Output the (X, Y) coordinate of the center of the cell containing the given text.  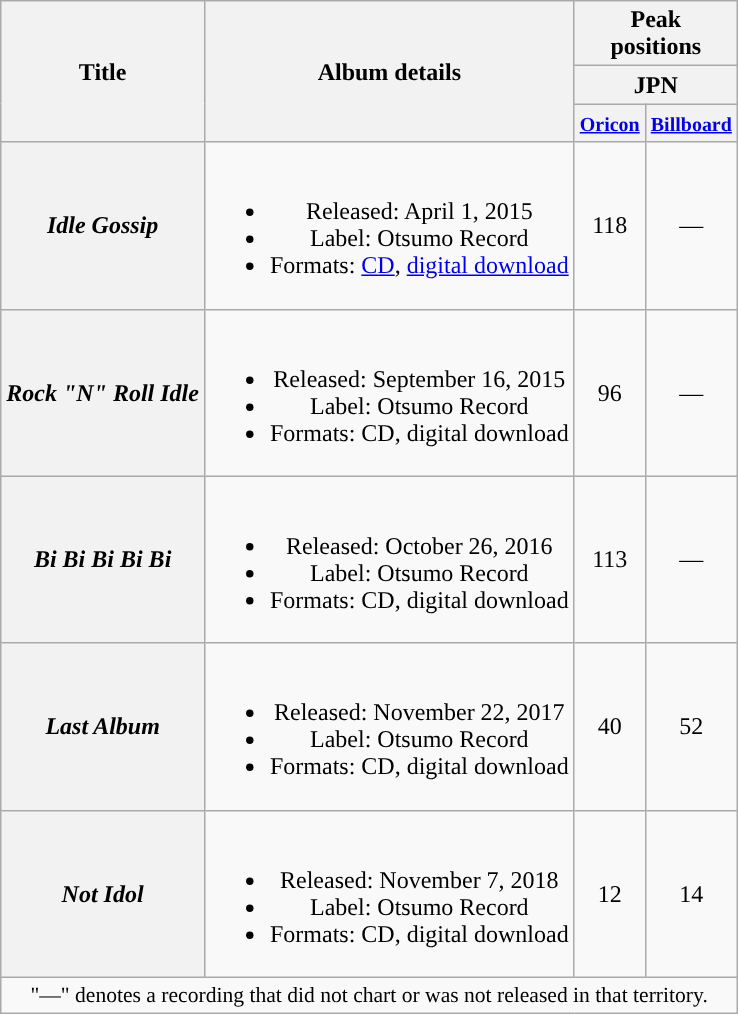
Released: September 16, 2015Label: Otsumo RecordFormats: CD, digital download (389, 392)
40 (610, 726)
52 (691, 726)
Last Album (103, 726)
118 (610, 226)
Released: November 22, 2017Label: Otsumo RecordFormats: CD, digital download (389, 726)
Bi Bi Bi Bi Bi (103, 560)
12 (610, 894)
Title (103, 72)
Released: October 26, 2016Label: Otsumo RecordFormats: CD, digital download (389, 560)
14 (691, 894)
Oricon (610, 123)
Released: April 1, 2015Label: Otsumo RecordFormats: CD, digital download (389, 226)
Not Idol (103, 894)
Album details (389, 72)
Released: November 7, 2018Label: Otsumo RecordFormats: CD, digital download (389, 894)
Idle Gossip (103, 226)
"—" denotes a recording that did not chart or was not released in that territory. (370, 995)
96 (610, 392)
Rock "N" Roll Idle (103, 392)
113 (610, 560)
JPN (656, 85)
Peak positions (656, 34)
Billboard (691, 123)
